For the text-containing cell, return its midpoint in (X, Y) coordinate format. 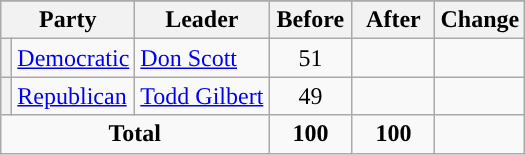
Leader (202, 20)
49 (310, 96)
Todd Gilbert (202, 96)
Party (68, 20)
Change (480, 20)
Total (135, 134)
Democratic (74, 58)
51 (310, 58)
Before (310, 20)
Don Scott (202, 58)
Republican (74, 96)
After (394, 20)
